Scan for the cell matching the given text and deliver its [x, y] coordinate at center. 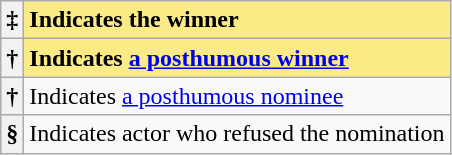
§ [12, 134]
Indicates a posthumous nominee [237, 96]
Indicates a posthumous winner [237, 58]
Indicates actor who refused the nomination [237, 134]
‡ [12, 20]
Indicates the winner [237, 20]
